Determine the [X, Y] coordinate at the center of the cell enclosing the given text.  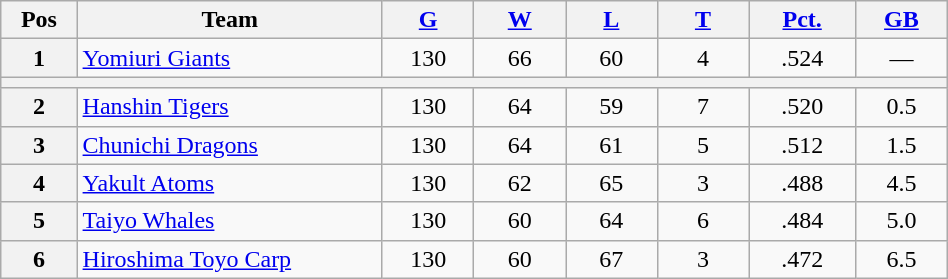
2 [39, 107]
.520 [802, 107]
Taiyo Whales [230, 221]
62 [520, 183]
GB [902, 20]
1.5 [902, 145]
7 [703, 107]
Yakult Atoms [230, 183]
G [428, 20]
Yomiuri Giants [230, 58]
4.5 [902, 183]
.472 [802, 259]
Pos [39, 20]
Pct. [802, 20]
1 [39, 58]
66 [520, 58]
Team [230, 20]
W [520, 20]
67 [612, 259]
Chunichi Dragons [230, 145]
65 [612, 183]
59 [612, 107]
— [902, 58]
Hiroshima Toyo Carp [230, 259]
5.0 [902, 221]
.524 [802, 58]
61 [612, 145]
0.5 [902, 107]
Hanshin Tigers [230, 107]
L [612, 20]
.484 [802, 221]
.488 [802, 183]
.512 [802, 145]
T [703, 20]
6.5 [902, 259]
